Locate the cell with the specified text and output its (X, Y) center coordinate. 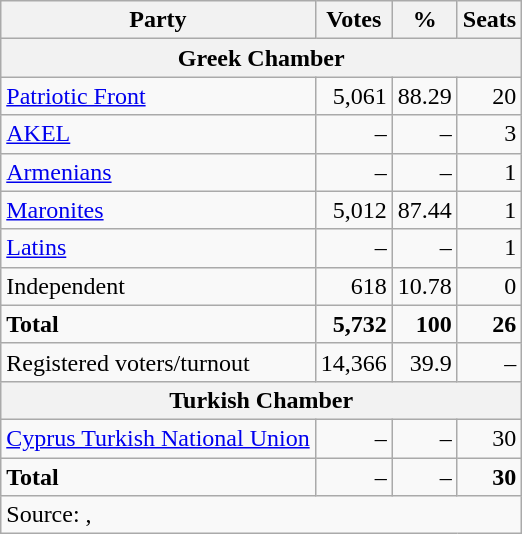
Seats (489, 20)
87.44 (424, 210)
Maronites (158, 210)
AKEL (158, 134)
5,012 (354, 210)
Greek Chamber (262, 58)
Registered voters/turnout (158, 362)
10.78 (424, 286)
Armenians (158, 172)
100 (424, 324)
Patriotic Front (158, 96)
20 (489, 96)
5,061 (354, 96)
Turkish Chamber (262, 400)
Source: , (262, 515)
88.29 (424, 96)
39.9 (424, 362)
3 (489, 134)
Latins (158, 248)
Independent (158, 286)
618 (354, 286)
% (424, 20)
Votes (354, 20)
5,732 (354, 324)
Cyprus Turkish National Union (158, 438)
26 (489, 324)
0 (489, 286)
14,366 (354, 362)
Party (158, 20)
